Locate the cell with the specified text and output its [X, Y] center coordinate. 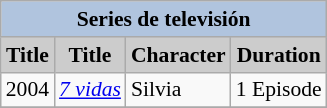
Duration [279, 55]
1 Episode [279, 90]
7 vidas [90, 90]
Character [178, 55]
Silvia [178, 90]
2004 [28, 90]
Series de televisión [164, 19]
